From the cell containing the given text, extract its center point as [x, y] coordinate. 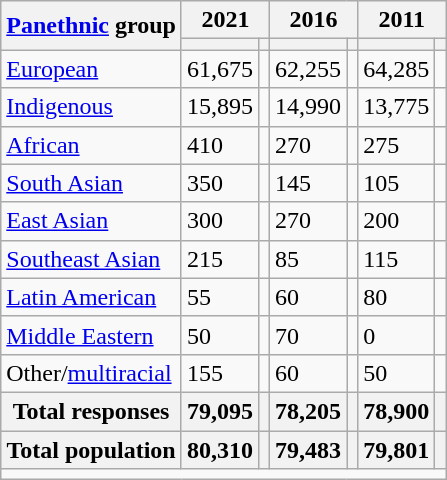
2011 [402, 20]
15,895 [220, 107]
145 [308, 183]
80 [396, 297]
410 [220, 145]
215 [220, 259]
70 [308, 335]
115 [396, 259]
European [92, 69]
78,205 [308, 411]
62,255 [308, 69]
2021 [225, 20]
13,775 [396, 107]
79,801 [396, 449]
64,285 [396, 69]
Latin American [92, 297]
Middle Eastern [92, 335]
61,675 [220, 69]
78,900 [396, 411]
85 [308, 259]
Panethnic group [92, 26]
55 [220, 297]
2016 [314, 20]
105 [396, 183]
East Asian [92, 221]
79,095 [220, 411]
14,990 [308, 107]
275 [396, 145]
200 [396, 221]
79,483 [308, 449]
300 [220, 221]
Other/multiracial [92, 373]
350 [220, 183]
Total responses [92, 411]
Southeast Asian [92, 259]
0 [396, 335]
South Asian [92, 183]
155 [220, 373]
Total population [92, 449]
80,310 [220, 449]
Indigenous [92, 107]
African [92, 145]
